Pinpoint the cell where the given text exists, returning its [X, Y] midpoint coordinate. 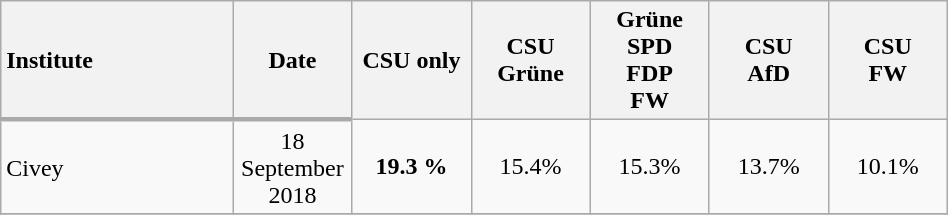
CSUAfD [768, 60]
Civey [117, 167]
Date [292, 60]
18 September 2018 [292, 167]
Institute [117, 60]
CSU only [412, 60]
GrüneSPDFDPFW [650, 60]
15.3% [650, 167]
10.1% [888, 167]
15.4% [530, 167]
19.3 % [412, 167]
CSUFW [888, 60]
CSUGrüne [530, 60]
13.7% [768, 167]
